Provide the [X, Y] coordinate of the cell's center where the given text is located.  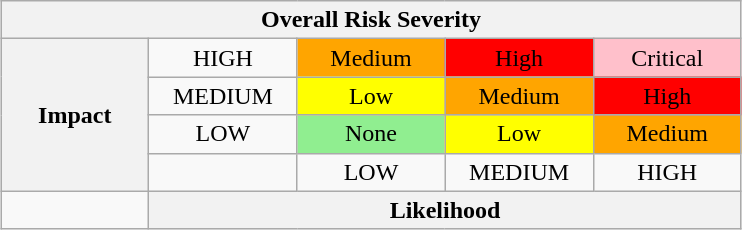
Impact [75, 115]
None [371, 134]
Critical [667, 58]
Likelihood [445, 210]
Overall Risk Severity [371, 20]
